Find where the given text appears and provide that cell's center as [X, Y] coordinate. 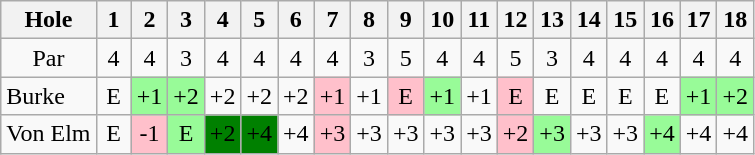
1 [114, 20]
18 [736, 20]
10 [442, 20]
13 [552, 20]
Hole [48, 20]
11 [480, 20]
12 [516, 20]
9 [406, 20]
14 [588, 20]
17 [698, 20]
16 [662, 20]
15 [626, 20]
7 [332, 20]
Par [48, 58]
2 [150, 20]
Burke [48, 96]
Von Elm [48, 134]
-1 [150, 134]
6 [296, 20]
8 [370, 20]
